Capture the cell that displays the provided text and extract its (x, y) central coordinate. 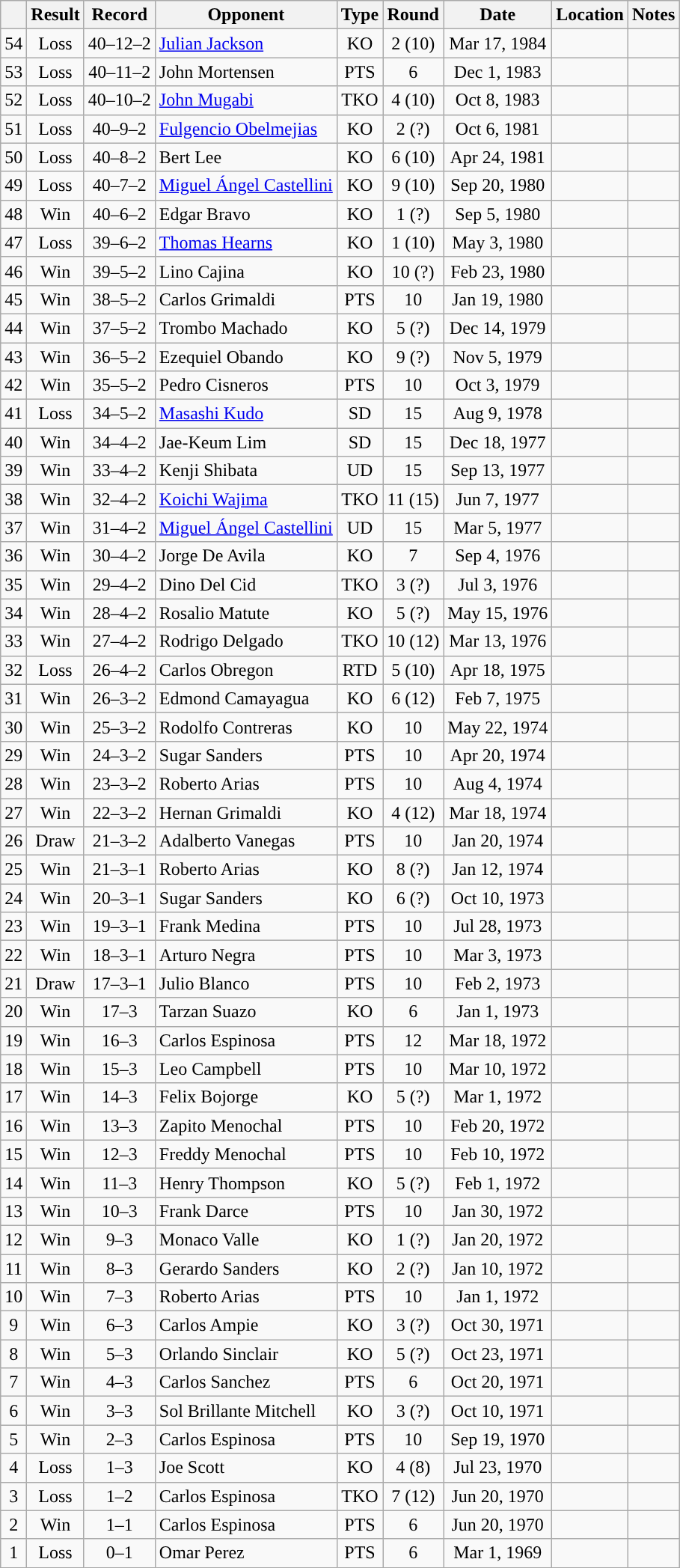
Gerardo Sanders (245, 1269)
50 (13, 157)
Aug 4, 1974 (498, 784)
Apr 20, 1974 (498, 755)
Dec 14, 1979 (498, 328)
Mar 13, 1976 (498, 641)
49 (13, 186)
Mar 18, 1972 (498, 1040)
34 (13, 613)
4–3 (120, 1382)
15–3 (120, 1069)
2–3 (120, 1439)
40–12–2 (120, 43)
54 (13, 43)
39–6–2 (120, 242)
Pedro Cisneros (245, 385)
Dec 18, 1977 (498, 442)
Apr 18, 1975 (498, 670)
11–3 (120, 1183)
47 (13, 242)
1 (10) (413, 242)
Feb 23, 1980 (498, 271)
Julio Blanco (245, 983)
Julian Jackson (245, 43)
Jan 19, 1980 (498, 299)
Thomas Hearns (245, 242)
9 (10) (413, 186)
18 (13, 1069)
38 (13, 499)
Sep 19, 1970 (498, 1439)
24–3–2 (120, 755)
10 (12) (413, 641)
21 (13, 983)
Dino Del Cid (245, 585)
Sol Brillante Mitchell (245, 1411)
Hernan Grimaldi (245, 812)
Carlos Obregon (245, 670)
Arturo Negra (245, 955)
40–7–2 (120, 186)
Oct 8, 1983 (498, 100)
RTD (359, 670)
35 (13, 585)
42 (13, 385)
11 (13, 1269)
Oct 6, 1981 (498, 129)
Feb 7, 1975 (498, 698)
John Mortensen (245, 72)
Masashi Kudo (245, 414)
Felix Bojorge (245, 1097)
25–3–2 (120, 727)
38–5–2 (120, 299)
Oct 10, 1973 (498, 898)
Feb 20, 1972 (498, 1126)
Frank Darce (245, 1211)
Notes (653, 15)
37–5–2 (120, 328)
40–10–2 (120, 100)
Jun 7, 1977 (498, 499)
29–4–2 (120, 585)
1–1 (120, 1525)
Feb 2, 1973 (498, 983)
21–3–2 (120, 841)
53 (13, 72)
25 (13, 870)
Orlando Sinclair (245, 1354)
Frank Medina (245, 927)
Oct 23, 1971 (498, 1354)
Ezequiel Obando (245, 357)
1 (13, 1553)
Location (590, 15)
18–3–1 (120, 955)
29 (13, 755)
Carlos Ampie (245, 1326)
Jan 1, 1973 (498, 1012)
32 (13, 670)
7–3 (120, 1297)
30 (13, 727)
21–3–1 (120, 870)
6 (?) (413, 898)
Jan 20, 1972 (498, 1239)
19 (13, 1040)
Edmond Camayagua (245, 698)
Fulgencio Obelmejias (245, 129)
Apr 24, 1981 (498, 157)
8 (?) (413, 870)
Monaco Valle (245, 1239)
3 (13, 1496)
17 (13, 1097)
May 15, 1976 (498, 613)
Oct 10, 1971 (498, 1411)
Opponent (245, 15)
John Mugabi (245, 100)
5–3 (120, 1354)
Jan 30, 1972 (498, 1211)
51 (13, 129)
35–5–2 (120, 385)
36–5–2 (120, 357)
4 (8) (413, 1468)
Oct 3, 1979 (498, 385)
Leo Campbell (245, 1069)
Adalberto Vanegas (245, 841)
4 (10) (413, 100)
39–5–2 (120, 271)
46 (13, 271)
4 (13, 1468)
52 (13, 100)
12–3 (120, 1154)
22 (13, 955)
Sep 20, 1980 (498, 186)
0–1 (120, 1553)
6 (10) (413, 157)
5 (10) (413, 670)
26–3–2 (120, 698)
48 (13, 214)
Omar Perez (245, 1553)
Jan 20, 1974 (498, 841)
Feb 1, 1972 (498, 1183)
Nov 5, 1979 (498, 357)
30–4–2 (120, 556)
39 (13, 471)
24 (13, 898)
Jul 28, 1973 (498, 927)
Rodolfo Contreras (245, 727)
14–3 (120, 1097)
6 (12) (413, 698)
34–5–2 (120, 414)
Rosalio Matute (245, 613)
Jul 23, 1970 (498, 1468)
Date (498, 15)
Jan 1, 1972 (498, 1297)
Carlos Sanchez (245, 1382)
23 (13, 927)
40 (13, 442)
Jorge De Avila (245, 556)
20 (13, 1012)
10 (?) (413, 271)
Mar 3, 1973 (498, 955)
Jul 3, 1976 (498, 585)
Result (55, 15)
Aug 9, 1978 (498, 414)
45 (13, 299)
Tarzan Suazo (245, 1012)
36 (13, 556)
2 (10) (413, 43)
Jan 10, 1972 (498, 1269)
Henry Thompson (245, 1183)
34–4–2 (120, 442)
13 (13, 1211)
Rodrigo Delgado (245, 641)
Trombo Machado (245, 328)
9 (13, 1326)
May 3, 1980 (498, 242)
1–3 (120, 1468)
32–4–2 (120, 499)
Zapito Menochal (245, 1126)
Dec 1, 1983 (498, 72)
Mar 17, 1984 (498, 43)
Mar 18, 1974 (498, 812)
16 (13, 1126)
31 (13, 698)
3–3 (120, 1411)
Sep 5, 1980 (498, 214)
1–2 (120, 1496)
11 (15) (413, 499)
Kenji Shibata (245, 471)
7 (12) (413, 1496)
8–3 (120, 1269)
40–6–2 (120, 214)
22–3–2 (120, 812)
37 (13, 528)
10–3 (120, 1211)
9–3 (120, 1239)
5 (13, 1439)
23–3–2 (120, 784)
27–4–2 (120, 641)
Oct 30, 1971 (498, 1326)
33–4–2 (120, 471)
44 (13, 328)
19–3–1 (120, 927)
9 (?) (413, 357)
6–3 (120, 1326)
Mar 1, 1972 (498, 1097)
28 (13, 784)
Sep 4, 1976 (498, 556)
Mar 1, 1969 (498, 1553)
2 (13, 1525)
Lino Cajina (245, 271)
43 (13, 357)
Koichi Wajima (245, 499)
Mar 5, 1977 (498, 528)
Sep 13, 1977 (498, 471)
28–4–2 (120, 613)
27 (13, 812)
26–4–2 (120, 670)
33 (13, 641)
May 22, 1974 (498, 727)
Freddy Menochal (245, 1154)
Jae-Keum Lim (245, 442)
40–9–2 (120, 129)
40–8–2 (120, 157)
4 (12) (413, 812)
31–4–2 (120, 528)
Joe Scott (245, 1468)
Type (359, 15)
Feb 10, 1972 (498, 1154)
41 (13, 414)
26 (13, 841)
Bert Lee (245, 157)
Oct 20, 1971 (498, 1382)
Record (120, 15)
13–3 (120, 1126)
17–3–1 (120, 983)
Carlos Grimaldi (245, 299)
17–3 (120, 1012)
Round (413, 15)
14 (13, 1183)
16–3 (120, 1040)
Mar 10, 1972 (498, 1069)
8 (13, 1354)
20–3–1 (120, 898)
Edgar Bravo (245, 214)
Jan 12, 1974 (498, 870)
40–11–2 (120, 72)
